Search for the cell housing the specified text and yield its (x, y) center coordinate. 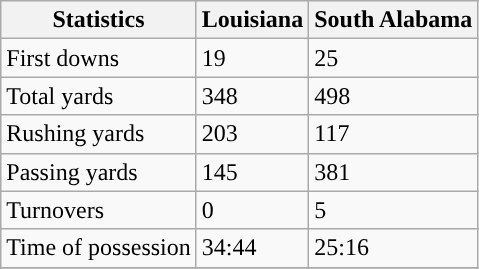
19 (252, 58)
Statistics (99, 20)
203 (252, 134)
25:16 (394, 248)
145 (252, 172)
348 (252, 96)
0 (252, 210)
First downs (99, 58)
5 (394, 210)
Louisiana (252, 20)
South Alabama (394, 20)
Rushing yards (99, 134)
498 (394, 96)
Passing yards (99, 172)
Time of possession (99, 248)
381 (394, 172)
25 (394, 58)
117 (394, 134)
Total yards (99, 96)
34:44 (252, 248)
Turnovers (99, 210)
